Capture the cell that displays the provided text and extract its (X, Y) central coordinate. 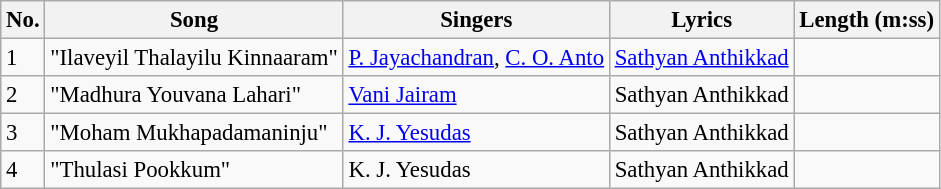
"Thulasi Pookkum" (194, 170)
2 (23, 95)
Singers (476, 20)
Length (m:ss) (866, 20)
Lyrics (702, 20)
P. Jayachandran, C. O. Anto (476, 58)
"Ilaveyil Thalayilu Kinnaaram" (194, 58)
Song (194, 20)
"Moham Mukhapadamaninju" (194, 133)
1 (23, 58)
3 (23, 133)
Vani Jairam (476, 95)
4 (23, 170)
"Madhura Youvana Lahari" (194, 95)
No. (23, 20)
